Extract the [X, Y] coordinate from the center of the cell holding the provided text.  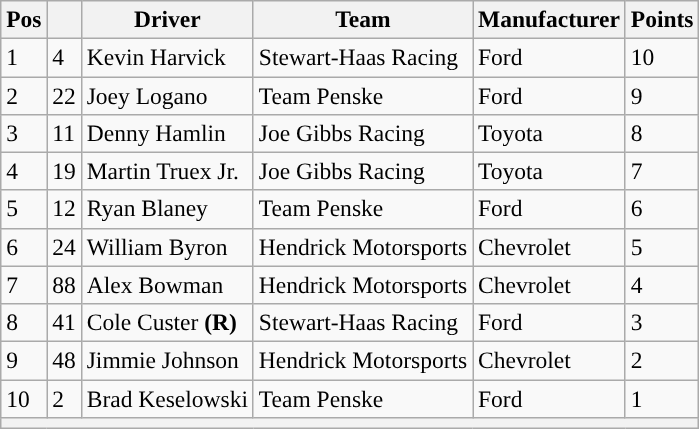
Jimmie Johnson [167, 360]
41 [64, 322]
12 [64, 209]
Points [662, 19]
48 [64, 360]
Denny Hamlin [167, 133]
22 [64, 95]
Martin Truex Jr. [167, 171]
88 [64, 285]
Kevin Harvick [167, 57]
Driver [167, 19]
11 [64, 133]
Manufacturer [550, 19]
Joey Logano [167, 95]
William Byron [167, 247]
19 [64, 171]
Brad Keselowski [167, 398]
Pos [24, 19]
Alex Bowman [167, 285]
Ryan Blaney [167, 209]
Team [362, 19]
Cole Custer (R) [167, 322]
24 [64, 247]
